Determine the [X, Y] coordinate at the center of the cell enclosing the given text.  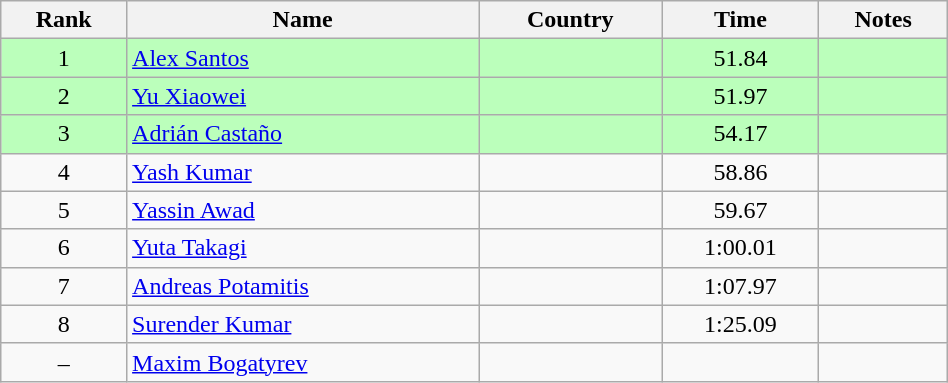
3 [64, 134]
58.86 [740, 172]
Time [740, 20]
Yash Kumar [303, 172]
1:25.09 [740, 324]
Adrián Castaño [303, 134]
Notes [883, 20]
4 [64, 172]
7 [64, 286]
Alex Santos [303, 58]
54.17 [740, 134]
51.84 [740, 58]
Yu Xiaowei [303, 96]
6 [64, 248]
51.97 [740, 96]
59.67 [740, 210]
Maxim Bogatyrev [303, 362]
1:07.97 [740, 286]
1:00.01 [740, 248]
8 [64, 324]
– [64, 362]
Andreas Potamitis [303, 286]
Yuta Takagi [303, 248]
Name [303, 20]
1 [64, 58]
Surender Kumar [303, 324]
2 [64, 96]
5 [64, 210]
Rank [64, 20]
Country [570, 20]
Yassin Awad [303, 210]
